Provide the [X, Y] coordinate of the cell's center where the given text is located.  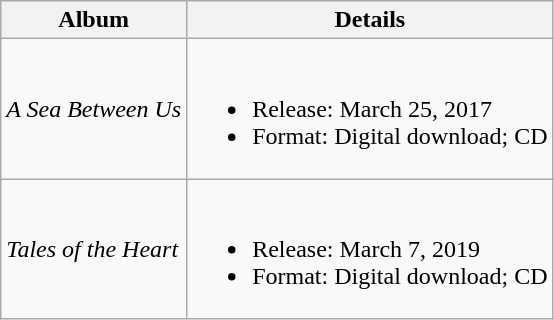
Details [370, 20]
Release: March 25, 2017Format: Digital download; CD [370, 109]
Tales of the Heart [94, 249]
Album [94, 20]
A Sea Between Us [94, 109]
Release: March 7, 2019Format: Digital download; CD [370, 249]
